Detect which cell encompasses the target text, then output its [X, Y] center coordinate. 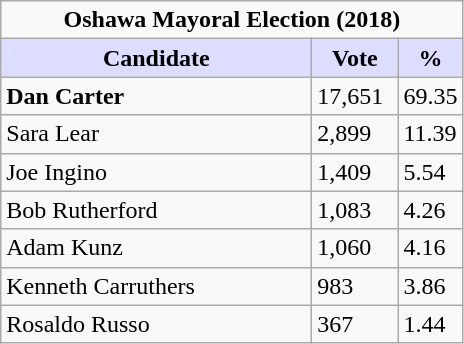
Joe Ingino [156, 172]
1,409 [355, 172]
Rosaldo Russo [156, 324]
2,899 [355, 134]
4.16 [430, 248]
Candidate [156, 58]
4.26 [430, 210]
17,651 [355, 96]
5.54 [430, 172]
1.44 [430, 324]
1,083 [355, 210]
Sara Lear [156, 134]
367 [355, 324]
Vote [355, 58]
Dan Carter [156, 96]
983 [355, 286]
% [430, 58]
69.35 [430, 96]
Bob Rutherford [156, 210]
Adam Kunz [156, 248]
3.86 [430, 286]
Kenneth Carruthers [156, 286]
Oshawa Mayoral Election (2018) [232, 20]
1,060 [355, 248]
11.39 [430, 134]
